Output the (X, Y) coordinate of the center of the cell containing the given text.  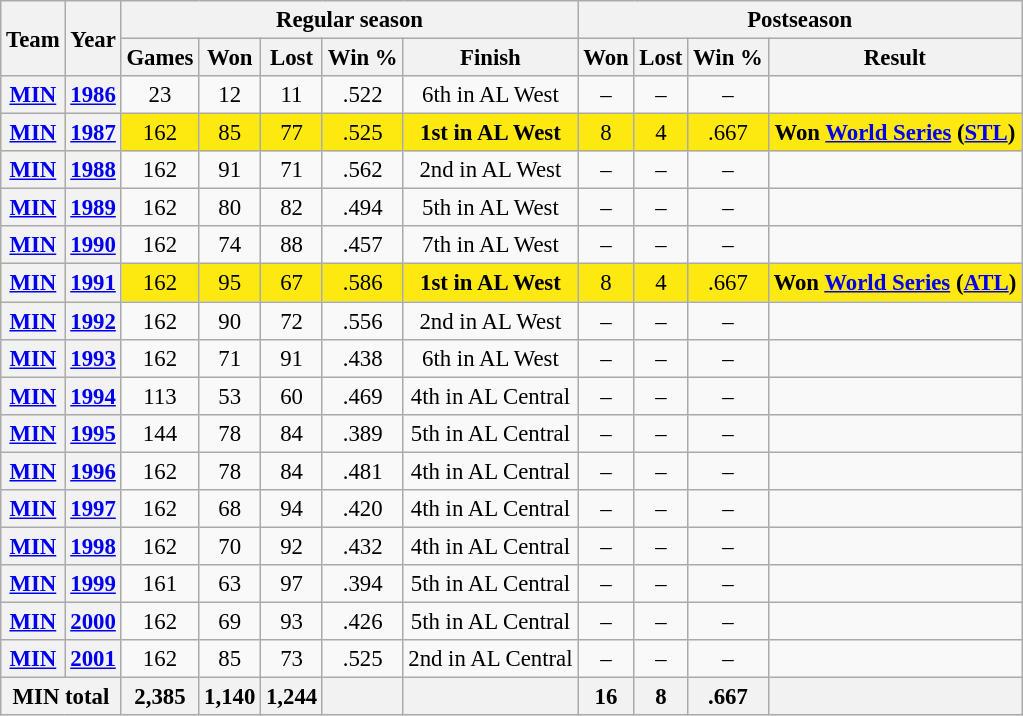
1,244 (292, 697)
82 (292, 208)
68 (230, 509)
.481 (362, 471)
95 (230, 283)
.438 (362, 358)
1992 (93, 321)
97 (292, 584)
1993 (93, 358)
1994 (93, 396)
.562 (362, 170)
.389 (362, 433)
Finish (490, 58)
Postseason (800, 20)
7th in AL West (490, 245)
74 (230, 245)
23 (160, 95)
.586 (362, 283)
.420 (362, 509)
MIN total (61, 697)
1988 (93, 170)
.457 (362, 245)
Won World Series (STL) (894, 133)
.556 (362, 321)
1987 (93, 133)
2,385 (160, 697)
11 (292, 95)
73 (292, 659)
144 (160, 433)
1986 (93, 95)
Result (894, 58)
Regular season (350, 20)
77 (292, 133)
.522 (362, 95)
12 (230, 95)
1989 (93, 208)
1996 (93, 471)
1995 (93, 433)
94 (292, 509)
16 (606, 697)
1998 (93, 546)
2nd in AL Central (490, 659)
53 (230, 396)
.494 (362, 208)
.426 (362, 621)
.432 (362, 546)
69 (230, 621)
1,140 (230, 697)
.394 (362, 584)
90 (230, 321)
2001 (93, 659)
2000 (93, 621)
67 (292, 283)
Year (93, 38)
93 (292, 621)
92 (292, 546)
63 (230, 584)
113 (160, 396)
80 (230, 208)
1999 (93, 584)
.469 (362, 396)
Won World Series (ATL) (894, 283)
1990 (93, 245)
1991 (93, 283)
72 (292, 321)
88 (292, 245)
Games (160, 58)
5th in AL West (490, 208)
70 (230, 546)
1997 (93, 509)
60 (292, 396)
161 (160, 584)
Team (33, 38)
